Detect which cell encompasses the target text, then output its [x, y] center coordinate. 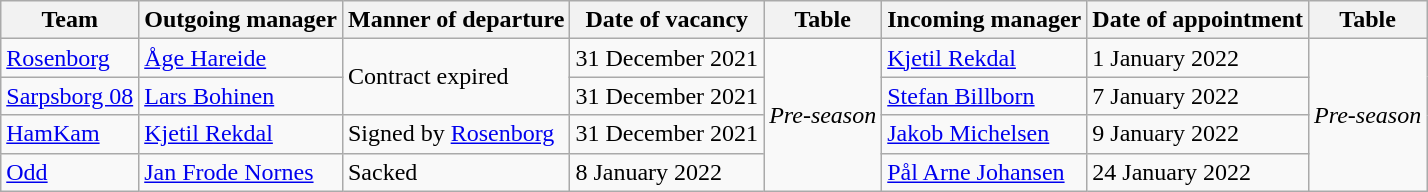
Jakob Michelsen [984, 134]
Jan Frode Nornes [241, 172]
Outgoing manager [241, 20]
9 January 2022 [1198, 134]
Rosenborg [70, 58]
8 January 2022 [667, 172]
Signed by Rosenborg [456, 134]
Åge Hareide [241, 58]
Odd [70, 172]
Sarpsborg 08 [70, 96]
Stefan Billborn [984, 96]
Pål Arne Johansen [984, 172]
Date of appointment [1198, 20]
24 January 2022 [1198, 172]
Sacked [456, 172]
HamKam [70, 134]
Lars Bohinen [241, 96]
Manner of departure [456, 20]
Date of vacancy [667, 20]
Contract expired [456, 77]
Team [70, 20]
1 January 2022 [1198, 58]
7 January 2022 [1198, 96]
Incoming manager [984, 20]
